Output the (x, y) coordinate of the center of the cell containing the given text.  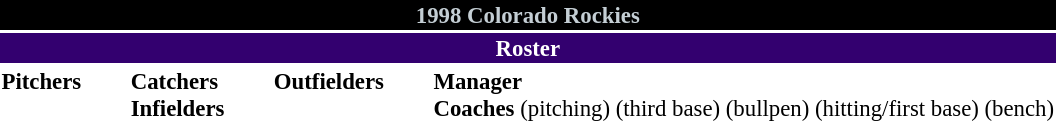
1998 Colorado Rockies (528, 15)
Roster (528, 48)
